Identify which cell holds the provided text, then report its (X, Y) central coordinate. 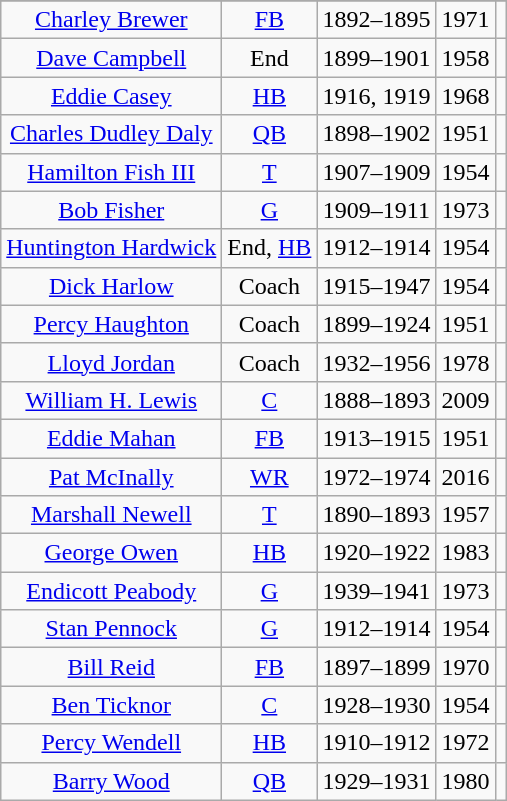
William H. Lewis (112, 400)
1958 (466, 58)
1972–1974 (376, 477)
1928–1930 (376, 705)
1910–1912 (376, 743)
1970 (466, 667)
Eddie Casey (112, 96)
Ben Ticknor (112, 705)
1957 (466, 515)
Pat McInally (112, 477)
Lloyd Jordan (112, 362)
Percy Wendell (112, 743)
1939–1941 (376, 591)
Charley Brewer (112, 20)
End, HB (270, 248)
Hamilton Fish III (112, 172)
1892–1895 (376, 20)
Charles Dudley Daly (112, 134)
Barry Wood (112, 781)
WR (270, 477)
Huntington Hardwick (112, 248)
1898–1902 (376, 134)
1980 (466, 781)
Dick Harlow (112, 286)
1916, 1919 (376, 96)
1899–1924 (376, 324)
1907–1909 (376, 172)
Dave Campbell (112, 58)
2009 (466, 400)
2016 (466, 477)
Endicott Peabody (112, 591)
1909–1911 (376, 210)
George Owen (112, 553)
Eddie Mahan (112, 438)
1899–1901 (376, 58)
1890–1893 (376, 515)
Marshall Newell (112, 515)
1929–1931 (376, 781)
1888–1893 (376, 400)
End (270, 58)
1920–1922 (376, 553)
1897–1899 (376, 667)
1913–1915 (376, 438)
1932–1956 (376, 362)
1971 (466, 20)
1972 (466, 743)
Percy Haughton (112, 324)
Bill Reid (112, 667)
1983 (466, 553)
Stan Pennock (112, 629)
1968 (466, 96)
Bob Fisher (112, 210)
1978 (466, 362)
1915–1947 (376, 286)
